Search for the cell housing the specified text and yield its [x, y] center coordinate. 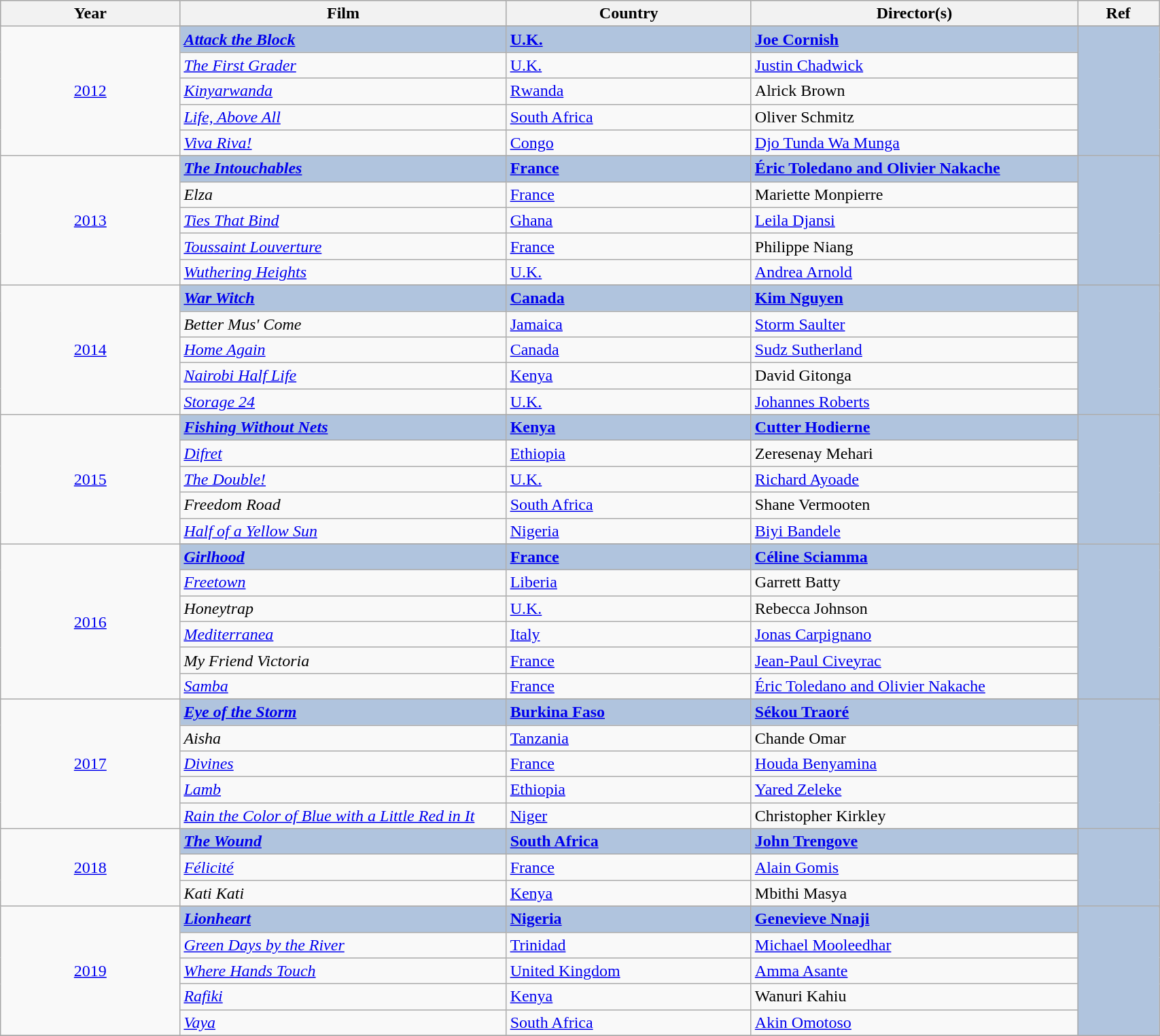
Viva Riva! [343, 143]
Elza [343, 194]
Johannes Roberts [914, 402]
Félicité [343, 867]
The Intouchables [343, 169]
The Double! [343, 479]
Houda Benyamina [914, 764]
2019 [90, 971]
Céline Sciamma [914, 557]
Storage 24 [343, 402]
Rafiki [343, 997]
Difret [343, 453]
Leila Djansi [914, 220]
Djo Tunda Wa Munga [914, 143]
Lionheart [343, 919]
Jean-Paul Civeyrac [914, 660]
John Trengove [914, 842]
Amma Asante [914, 971]
Wanuri Kahiu [914, 997]
Mbithi Masya [914, 893]
Yared Zeleke [914, 790]
Alain Gomis [914, 867]
War Witch [343, 298]
Freedom Road [343, 505]
2015 [90, 479]
Samba [343, 686]
Burkina Faso [629, 712]
2013 [90, 220]
Trinidad [629, 945]
Cutter Hodierne [914, 428]
Akin Omotoso [914, 1022]
Eye of the Storm [343, 712]
Green Days by the River [343, 945]
Joe Cornish [914, 39]
Lamb [343, 790]
Freetown [343, 583]
2014 [90, 349]
The First Grader [343, 65]
Niger [629, 816]
Rwanda [629, 91]
2016 [90, 621]
Film [343, 14]
David Gitonga [914, 376]
Ghana [629, 220]
Christopher Kirkley [914, 816]
Home Again [343, 350]
Life, Above All [343, 117]
Director(s) [914, 14]
Rebecca Johnson [914, 608]
2018 [90, 867]
Kinyarwanda [343, 91]
Liberia [629, 583]
Kati Kati [343, 893]
Aisha [343, 738]
Philippe Niang [914, 246]
Shane Vermooten [914, 505]
Justin Chadwick [914, 65]
Kim Nguyen [914, 298]
Year [90, 14]
Andrea Arnold [914, 272]
Mediterranea [343, 634]
Richard Ayoade [914, 479]
Sékou Traoré [914, 712]
Half of a Yellow Sun [343, 531]
Vaya [343, 1022]
The Wound [343, 842]
Better Mus' Come [343, 324]
Girlhood [343, 557]
Zeresenay Mehari [914, 453]
2012 [90, 91]
Fishing Without Nets [343, 428]
Attack the Block [343, 39]
Jamaica [629, 324]
United Kingdom [629, 971]
Chande Omar [914, 738]
Mariette Monpierre [914, 194]
Biyi Bandele [914, 531]
Oliver Schmitz [914, 117]
Ties That Bind [343, 220]
Country [629, 14]
2017 [90, 763]
Rain the Color of Blue with a Little Red in It [343, 816]
Alrick Brown [914, 91]
My Friend Victoria [343, 660]
Italy [629, 634]
Honeytrap [343, 608]
Tanzania [629, 738]
Toussaint Louverture [343, 246]
Where Hands Touch [343, 971]
Ref [1119, 14]
Divines [343, 764]
Garrett Batty [914, 583]
Sudz Sutherland [914, 350]
Congo [629, 143]
Nairobi Half Life [343, 376]
Michael Mooleedhar [914, 945]
Jonas Carpignano [914, 634]
Genevieve Nnaji [914, 919]
Wuthering Heights [343, 272]
Storm Saulter [914, 324]
